Locate the cell with the specified text and output its [x, y] center coordinate. 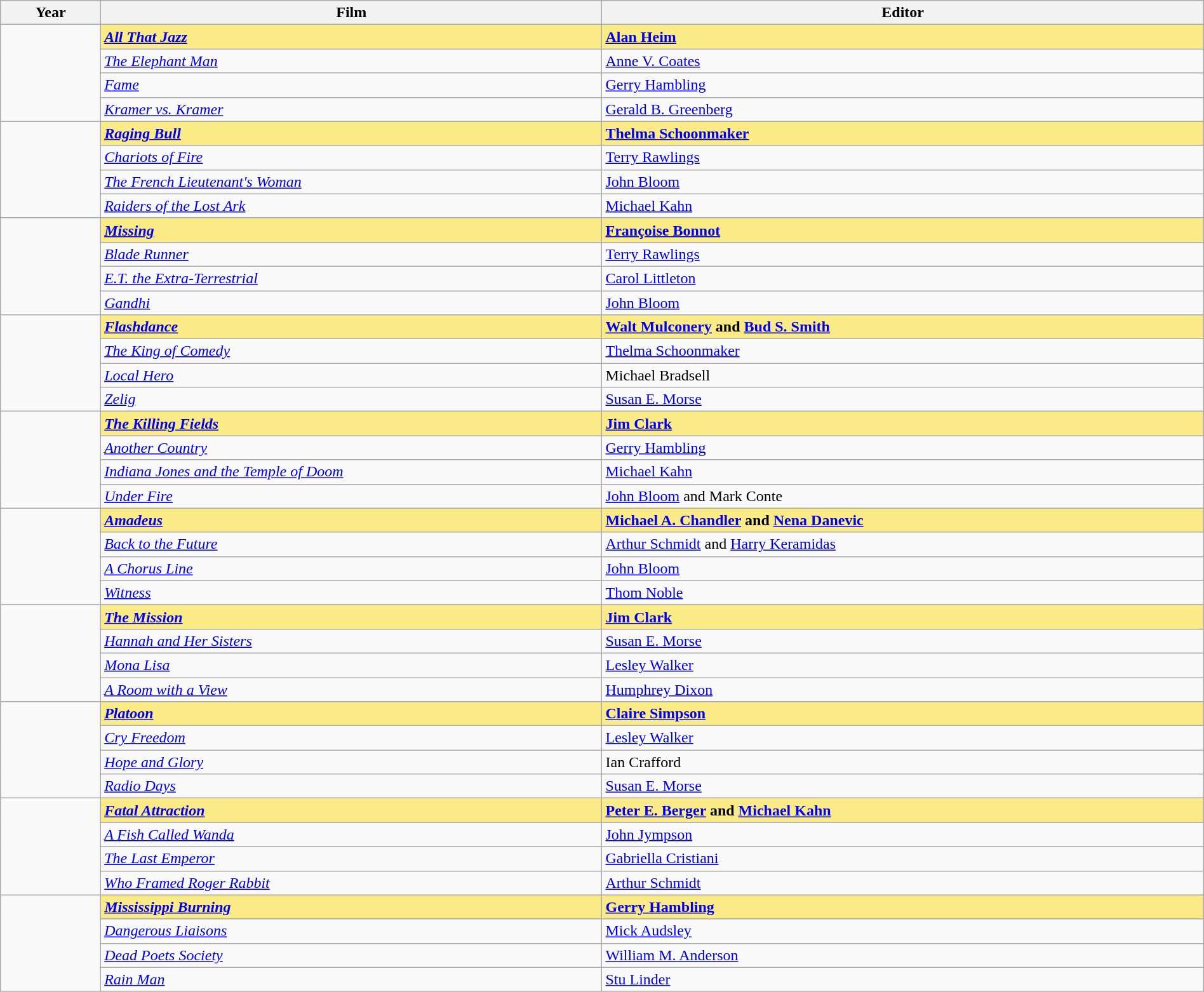
Missing [352, 230]
Blade Runner [352, 254]
Arthur Schmidt and Harry Keramidas [903, 544]
A Fish Called Wanda [352, 834]
Zelig [352, 399]
Fame [352, 85]
Mississippi Burning [352, 907]
Flashdance [352, 327]
Witness [352, 593]
Year [51, 13]
Ian Crafford [903, 762]
Stu Linder [903, 979]
Michael A. Chandler and Nena Danevic [903, 520]
Editor [903, 13]
Arthur Schmidt [903, 883]
Dangerous Liaisons [352, 931]
Local Hero [352, 375]
Gandhi [352, 303]
Anne V. Coates [903, 61]
Radio Days [352, 786]
Hannah and Her Sisters [352, 641]
Amadeus [352, 520]
A Room with a View [352, 689]
Dead Poets Society [352, 955]
The Mission [352, 617]
Indiana Jones and the Temple of Doom [352, 472]
Raiders of the Lost Ark [352, 206]
Another Country [352, 448]
The French Lieutenant's Woman [352, 182]
Who Framed Roger Rabbit [352, 883]
Film [352, 13]
William M. Anderson [903, 955]
Platoon [352, 714]
Mick Audsley [903, 931]
A Chorus Line [352, 568]
Mona Lisa [352, 665]
Hope and Glory [352, 762]
The Killing Fields [352, 424]
Fatal Attraction [352, 810]
Chariots of Fire [352, 158]
Alan Heim [903, 37]
Back to the Future [352, 544]
Walt Mulconery and Bud S. Smith [903, 327]
Under Fire [352, 496]
E.T. the Extra-Terrestrial [352, 278]
Kramer vs. Kramer [352, 109]
The Elephant Man [352, 61]
All That Jazz [352, 37]
Thom Noble [903, 593]
Rain Man [352, 979]
Michael Bradsell [903, 375]
The King of Comedy [352, 351]
Gabriella Cristiani [903, 859]
Françoise Bonnot [903, 230]
Raging Bull [352, 133]
Humphrey Dixon [903, 689]
John Bloom and Mark Conte [903, 496]
Claire Simpson [903, 714]
Gerald B. Greenberg [903, 109]
Cry Freedom [352, 738]
Peter E. Berger and Michael Kahn [903, 810]
John Jympson [903, 834]
Carol Littleton [903, 278]
The Last Emperor [352, 859]
